Search for the cell housing the specified text and yield its (X, Y) center coordinate. 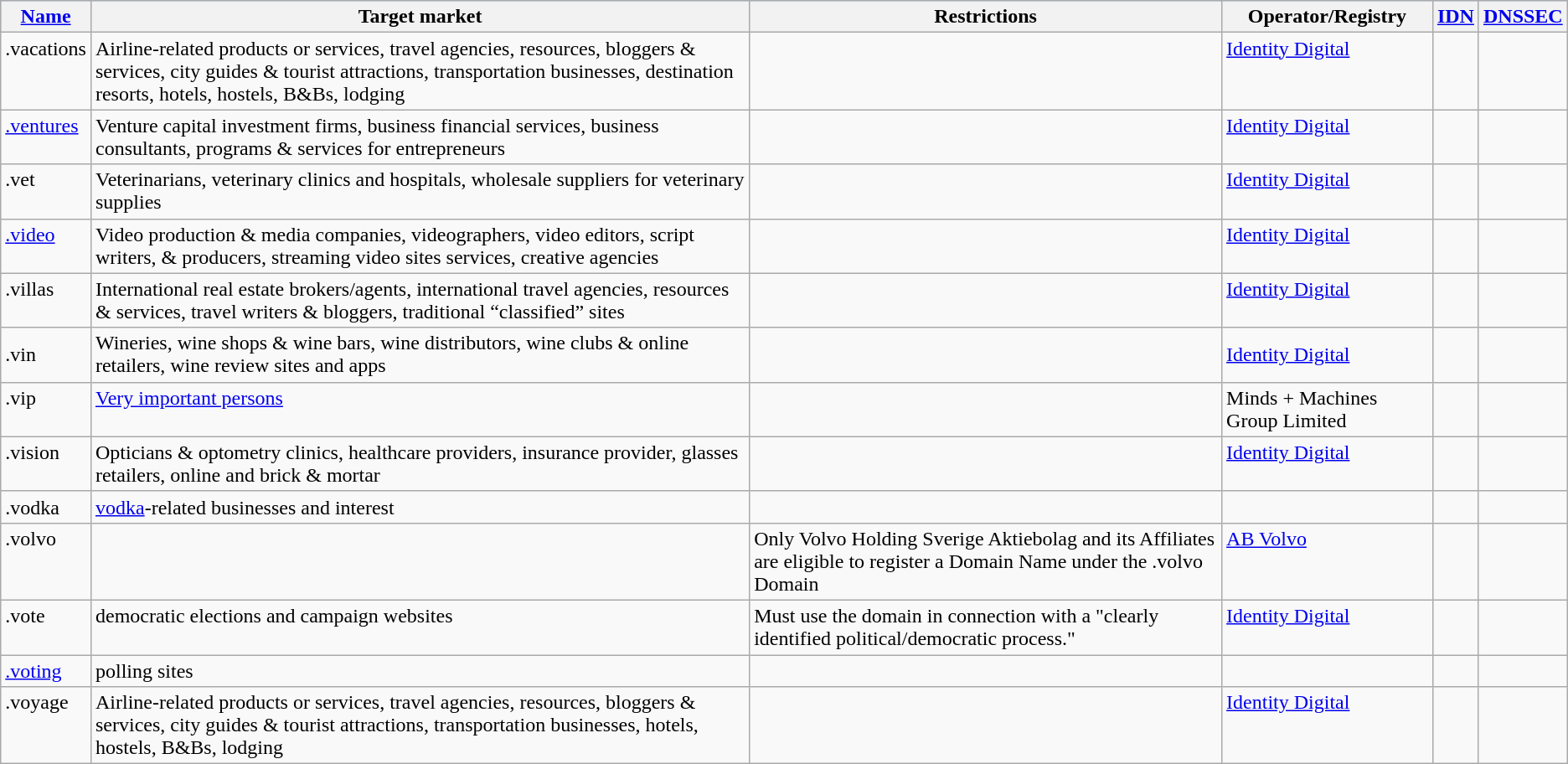
AB Volvo (1328, 561)
Operator/Registry (1328, 17)
vodka-related businesses and interest (420, 507)
Must use the domain in connection with a "clearly identified political/democratic process." (986, 627)
.vip (46, 409)
IDN (1456, 17)
.villas (46, 300)
.voyage (46, 725)
DNSSEC (1523, 17)
Video production & media companies, videographers, video editors, script writers, & producers, streaming video sites services, creative agencies (420, 246)
polling sites (420, 671)
.vacations (46, 71)
.vision (46, 464)
Very important persons (420, 409)
Venture capital investment firms, business financial services, business consultants, programs & services for entrepreneurs (420, 137)
Wineries, wine shops & wine bars, wine distributors, wine clubs & online retailers, wine review sites and apps (420, 355)
.vodka (46, 507)
.vote (46, 627)
Veterinarians, veterinary clinics and hospitals, wholesale suppliers for veterinary supplies (420, 191)
.voting (46, 671)
Only Volvo Holding Sverige Aktiebolag and its Affiliates are eligible to register a Domain Name under the .volvo Domain (986, 561)
Target market (420, 17)
Restrictions (986, 17)
.ventures (46, 137)
Opticians & optometry clinics, healthcare providers, insurance provider, glasses retailers, online and brick & mortar (420, 464)
.vet (46, 191)
Name (46, 17)
Minds + Machines Group Limited (1328, 409)
.vin (46, 355)
.video (46, 246)
.volvo (46, 561)
democratic elections and campaign websites (420, 627)
